Find where the given text appears and provide that cell's center as (x, y) coordinate. 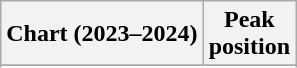
Peakposition (249, 34)
Chart (2023–2024) (102, 34)
